Identify which cell holds the provided text, then report its (x, y) central coordinate. 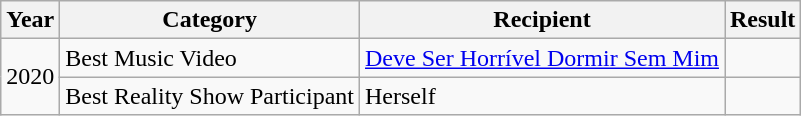
Result (762, 20)
Herself (542, 96)
2020 (30, 77)
Best Music Video (210, 58)
Recipient (542, 20)
Deve Ser Horrível Dormir Sem Mim (542, 58)
Year (30, 20)
Best Reality Show Participant (210, 96)
Category (210, 20)
